For the text-containing cell, return its midpoint in [X, Y] coordinate format. 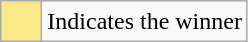
Indicates the winner [145, 22]
